Return [X, Y] of the center of cell containing provided text 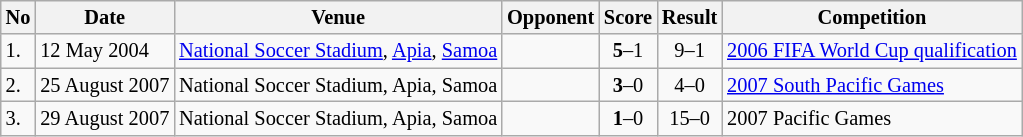
2006 FIFA World Cup qualification [872, 51]
Score [628, 17]
15–0 [690, 118]
2. [18, 85]
Date [104, 17]
5–1 [628, 51]
1–0 [628, 118]
3. [18, 118]
3–0 [628, 85]
Opponent [550, 17]
12 May 2004 [104, 51]
2007 South Pacific Games [872, 85]
Result [690, 17]
No [18, 17]
Competition [872, 17]
Venue [338, 17]
9–1 [690, 51]
1. [18, 51]
29 August 2007 [104, 118]
4–0 [690, 85]
2007 Pacific Games [872, 118]
25 August 2007 [104, 85]
